Find where the given text appears and provide that cell's center as [x, y] coordinate. 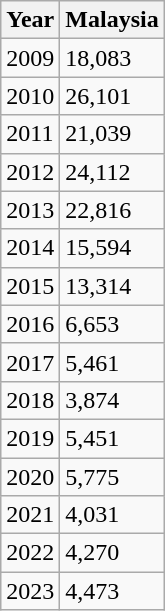
5,775 [112, 477]
Malaysia [112, 20]
4,473 [112, 591]
2013 [30, 210]
13,314 [112, 286]
2009 [30, 58]
24,112 [112, 172]
2010 [30, 96]
2014 [30, 248]
2011 [30, 134]
2019 [30, 438]
4,270 [112, 553]
6,653 [112, 324]
3,874 [112, 400]
2022 [30, 553]
26,101 [112, 96]
2018 [30, 400]
2012 [30, 172]
Year [30, 20]
2017 [30, 362]
2016 [30, 324]
18,083 [112, 58]
2015 [30, 286]
22,816 [112, 210]
4,031 [112, 515]
2023 [30, 591]
15,594 [112, 248]
21,039 [112, 134]
2020 [30, 477]
2021 [30, 515]
5,451 [112, 438]
5,461 [112, 362]
